Identify which cell holds the provided text, then report its (x, y) central coordinate. 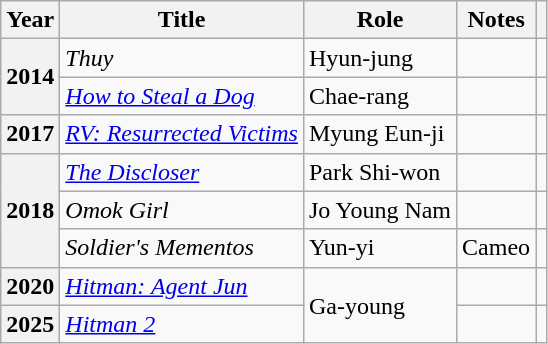
How to Steal a Dog (182, 96)
RV: Resurrected Victims (182, 134)
Notes (496, 20)
Yun-yi (380, 248)
Title (182, 20)
Year (30, 20)
Hyun-jung (380, 58)
Hitman 2 (182, 324)
2025 (30, 324)
Myung Eun-ji (380, 134)
Park Shi-won (380, 172)
2017 (30, 134)
Chae-rang (380, 96)
2018 (30, 210)
Ga-young (380, 305)
2020 (30, 286)
2014 (30, 77)
Jo Young Nam (380, 210)
Soldier's Mementos (182, 248)
Omok Girl (182, 210)
Cameo (496, 248)
The Discloser (182, 172)
Role (380, 20)
Hitman: Agent Jun (182, 286)
Thuy (182, 58)
